Output the (X, Y) coordinate of the center of the cell containing the given text.  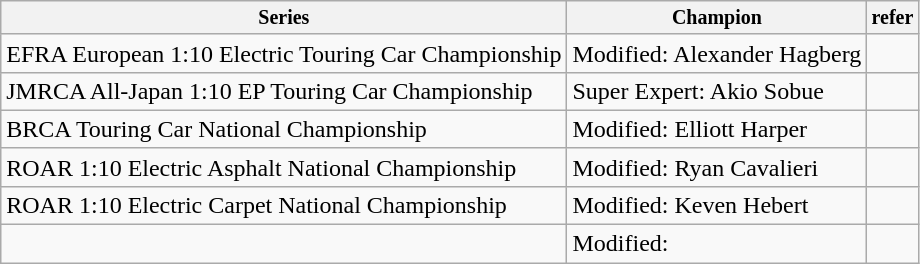
BRCA Touring Car National Championship (284, 129)
refer (892, 18)
Super Expert: Akio Sobue (717, 91)
Modified: Alexander Hagberg (717, 53)
Series (284, 18)
Modified: (717, 244)
ROAR 1:10 Electric Carpet National Championship (284, 205)
ROAR 1:10 Electric Asphalt National Championship (284, 167)
Champion (717, 18)
EFRA European 1:10 Electric Touring Car Championship (284, 53)
JMRCA All-Japan 1:10 EP Touring Car Championship (284, 91)
Modified: Ryan Cavalieri (717, 167)
Modified: Keven Hebert (717, 205)
Modified: Elliott Harper (717, 129)
